Locate the cell with the specified text and output its (X, Y) center coordinate. 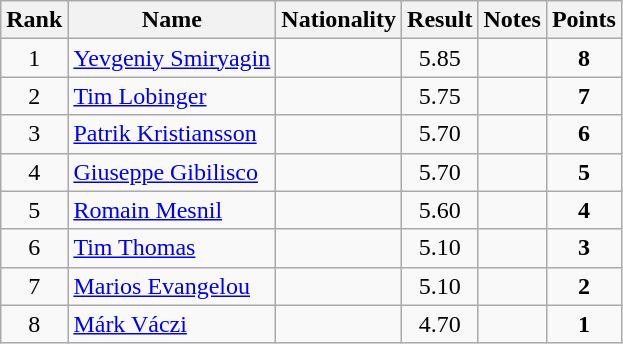
Patrik Kristiansson (172, 134)
5.85 (440, 58)
Marios Evangelou (172, 286)
Notes (512, 20)
5.75 (440, 96)
Márk Váczi (172, 324)
Result (440, 20)
Yevgeniy Smiryagin (172, 58)
Giuseppe Gibilisco (172, 172)
5.60 (440, 210)
Rank (34, 20)
Tim Thomas (172, 248)
Nationality (339, 20)
Romain Mesnil (172, 210)
4.70 (440, 324)
Points (584, 20)
Tim Lobinger (172, 96)
Name (172, 20)
